Identify which cell holds the provided text, then report its (x, y) central coordinate. 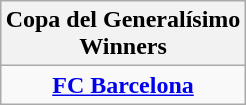
FC Barcelona (123, 85)
Copa del GeneralísimoWinners (123, 34)
